Return (x, y) of the center of cell containing provided text 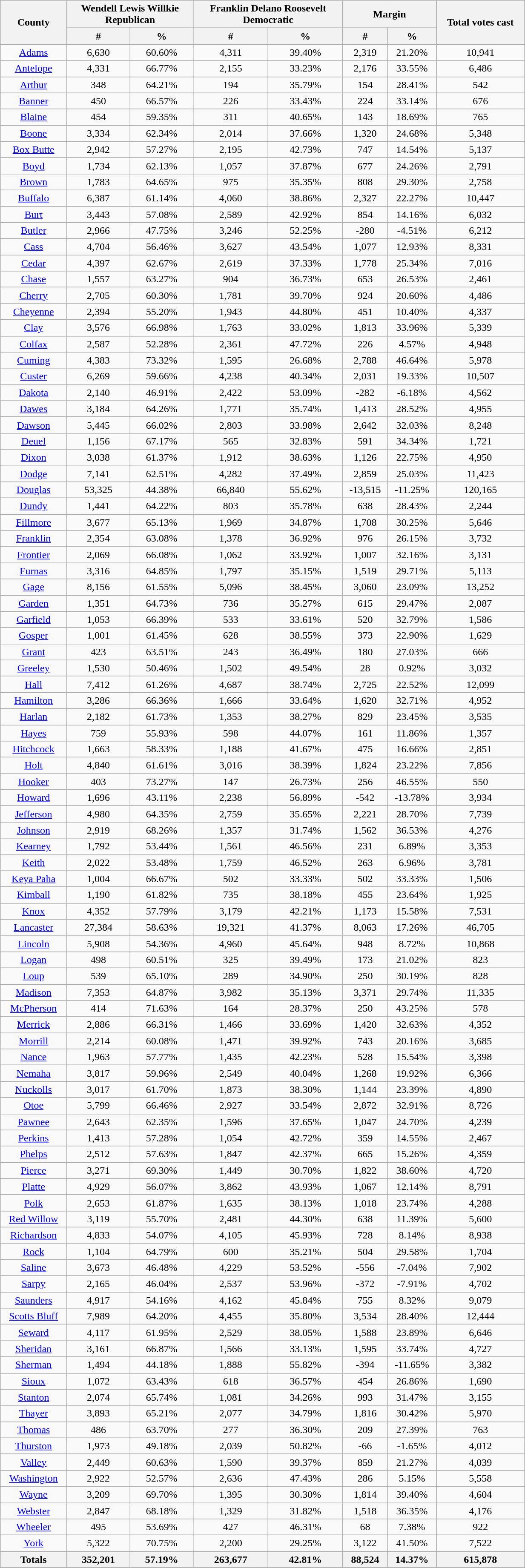
Harlan (34, 717)
147 (231, 782)
56.89% (306, 798)
1,792 (99, 846)
Buffalo (34, 198)
Washington (34, 1478)
32.83% (306, 441)
2,221 (365, 814)
4,917 (99, 1300)
30.42% (412, 1413)
47.72% (306, 344)
Dawes (34, 409)
64.65% (162, 182)
54.07% (162, 1235)
3,817 (99, 1073)
55.20% (162, 312)
1,067 (365, 1187)
2,014 (231, 133)
1,814 (365, 1494)
63.70% (162, 1430)
Cass (34, 247)
12.93% (412, 247)
4,486 (480, 295)
41.37% (306, 927)
8,248 (480, 425)
2,788 (365, 360)
44.30% (306, 1219)
38.45% (306, 587)
46.04% (162, 1284)
Webster (34, 1511)
Hall (34, 684)
Custer (34, 376)
42.23% (306, 1057)
7,522 (480, 1543)
450 (99, 101)
498 (99, 960)
1,813 (365, 328)
32.71% (412, 700)
68.18% (162, 1511)
Grant (34, 652)
-11.65% (412, 1365)
46.91% (162, 393)
66.77% (162, 69)
520 (365, 619)
65.13% (162, 522)
2,942 (99, 149)
5,096 (231, 587)
823 (480, 960)
67.17% (162, 441)
36.73% (306, 279)
37.65% (306, 1122)
2,847 (99, 1511)
43.54% (306, 247)
1,721 (480, 441)
2,803 (231, 425)
2,851 (480, 749)
64.85% (162, 571)
3,685 (480, 1041)
277 (231, 1430)
5,348 (480, 133)
55.70% (162, 1219)
286 (365, 1478)
765 (480, 117)
60.51% (162, 960)
3,286 (99, 700)
3,398 (480, 1057)
Franklin (34, 539)
311 (231, 117)
1,420 (365, 1025)
Brown (34, 182)
66.39% (162, 619)
Kearney (34, 846)
7,531 (480, 911)
11.39% (412, 1219)
1,395 (231, 1494)
628 (231, 636)
33.43% (306, 101)
1,062 (231, 555)
4,840 (99, 765)
38.63% (306, 457)
12,444 (480, 1316)
2,587 (99, 344)
615 (365, 603)
373 (365, 636)
Holt (34, 765)
922 (480, 1527)
19.33% (412, 376)
Nuckolls (34, 1089)
Jefferson (34, 814)
1,190 (99, 895)
34.90% (306, 976)
3,934 (480, 798)
Otoe (34, 1106)
22.90% (412, 636)
5,137 (480, 149)
1,001 (99, 636)
Platte (34, 1187)
3,271 (99, 1170)
-1.65% (412, 1446)
Scotts Bluff (34, 1316)
Polk (34, 1203)
62.34% (162, 133)
2,361 (231, 344)
Saunders (34, 1300)
Thurston (34, 1446)
4,012 (480, 1446)
3,131 (480, 555)
Garden (34, 603)
63.27% (162, 279)
33.96% (412, 328)
36.92% (306, 539)
-11.25% (412, 490)
14.54% (412, 149)
348 (99, 85)
829 (365, 717)
40.34% (306, 376)
29.74% (412, 992)
53.69% (162, 1527)
Cherry (34, 295)
578 (480, 1009)
1,320 (365, 133)
2,589 (231, 214)
4,952 (480, 700)
29.71% (412, 571)
3,119 (99, 1219)
Thayer (34, 1413)
27,384 (99, 927)
-394 (365, 1365)
1,562 (365, 830)
3,316 (99, 571)
32.91% (412, 1106)
53,325 (99, 490)
565 (231, 441)
4,337 (480, 312)
5,600 (480, 1219)
1,466 (231, 1025)
1,435 (231, 1057)
Sheridan (34, 1349)
38.05% (306, 1333)
38.27% (306, 717)
1,004 (99, 879)
29.47% (412, 603)
-6.18% (412, 393)
289 (231, 976)
Cedar (34, 263)
Blaine (34, 117)
58.33% (162, 749)
591 (365, 441)
6.96% (412, 863)
64.21% (162, 85)
Boyd (34, 166)
61.61% (162, 765)
8.14% (412, 1235)
5,558 (480, 1478)
352,201 (99, 1559)
53.48% (162, 863)
Dawson (34, 425)
30.70% (306, 1170)
1,007 (365, 555)
2,022 (99, 863)
4,833 (99, 1235)
38.60% (412, 1170)
7,856 (480, 765)
35.13% (306, 992)
46,705 (480, 927)
173 (365, 960)
8,726 (480, 1106)
30.19% (412, 976)
180 (365, 652)
58.63% (162, 927)
Loup (34, 976)
Dodge (34, 474)
1,561 (231, 846)
1,912 (231, 457)
803 (231, 506)
6,630 (99, 52)
Boone (34, 133)
3,677 (99, 522)
Wayne (34, 1494)
4,980 (99, 814)
10,447 (480, 198)
2,705 (99, 295)
3,038 (99, 457)
4,039 (480, 1462)
49.54% (306, 668)
23.09% (412, 587)
495 (99, 1527)
28.40% (412, 1316)
2,394 (99, 312)
Merrick (34, 1025)
29.30% (412, 182)
64.22% (162, 506)
2,165 (99, 1284)
1,763 (231, 328)
38.30% (306, 1089)
53.44% (162, 846)
475 (365, 749)
1,696 (99, 798)
2,327 (365, 198)
5,445 (99, 425)
55.82% (306, 1365)
15.54% (412, 1057)
2,467 (480, 1138)
20.16% (412, 1041)
57.79% (162, 911)
10,941 (480, 52)
8,331 (480, 247)
120,165 (480, 490)
Wheeler (34, 1527)
2,481 (231, 1219)
2,643 (99, 1122)
8,156 (99, 587)
61.70% (162, 1089)
59.66% (162, 376)
2,922 (99, 1478)
6,032 (480, 214)
4,117 (99, 1333)
28.52% (412, 409)
4,890 (480, 1089)
Keith (34, 863)
143 (365, 117)
2,449 (99, 1462)
1,816 (365, 1413)
Hooker (34, 782)
3,161 (99, 1349)
61.37% (162, 457)
35.27% (306, 603)
62.67% (162, 263)
728 (365, 1235)
2,759 (231, 814)
65.10% (162, 976)
Seward (34, 1333)
7,141 (99, 474)
1,471 (231, 1041)
49.18% (162, 1446)
2,195 (231, 149)
1,126 (365, 457)
359 (365, 1138)
14.37% (412, 1559)
35.35% (306, 182)
993 (365, 1397)
4,455 (231, 1316)
34.79% (306, 1413)
Clay (34, 328)
542 (480, 85)
7.38% (412, 1527)
1,188 (231, 749)
46.48% (162, 1268)
38.18% (306, 895)
York (34, 1543)
-4.51% (412, 231)
66.46% (162, 1106)
4,702 (480, 1284)
Gage (34, 587)
3,122 (365, 1543)
5,113 (480, 571)
18.69% (412, 117)
37.33% (306, 263)
4,929 (99, 1187)
1,663 (99, 749)
1,530 (99, 668)
41.50% (412, 1543)
5.15% (412, 1478)
39.37% (306, 1462)
975 (231, 182)
33.14% (412, 101)
61.87% (162, 1203)
1,081 (231, 1397)
4,960 (231, 943)
36.30% (306, 1430)
600 (231, 1251)
Thomas (34, 1430)
2,927 (231, 1106)
3,060 (365, 587)
1,969 (231, 522)
1,268 (365, 1073)
3,184 (99, 409)
2,758 (480, 182)
62.51% (162, 474)
47.43% (306, 1478)
256 (365, 782)
451 (365, 312)
2,031 (365, 376)
1,824 (365, 765)
1,351 (99, 603)
1,690 (480, 1381)
1,077 (365, 247)
2,886 (99, 1025)
63.51% (162, 652)
3,627 (231, 247)
Fillmore (34, 522)
62.35% (162, 1122)
37.87% (306, 166)
550 (480, 782)
2,859 (365, 474)
Deuel (34, 441)
3,862 (231, 1187)
42.73% (306, 149)
2,872 (365, 1106)
2,244 (480, 506)
88,524 (365, 1559)
3,732 (480, 539)
29.25% (306, 1543)
3,246 (231, 231)
325 (231, 960)
2,074 (99, 1397)
854 (365, 214)
4,687 (231, 684)
6,646 (480, 1333)
Knox (34, 911)
4,311 (231, 52)
36.53% (412, 830)
29.58% (412, 1251)
1,449 (231, 1170)
28 (365, 668)
4,950 (480, 457)
65.21% (162, 1413)
455 (365, 895)
46.55% (412, 782)
Antelope (34, 69)
64.87% (162, 992)
County (34, 22)
209 (365, 1430)
Greeley (34, 668)
1,329 (231, 1511)
Richardson (34, 1235)
44.38% (162, 490)
Sarpy (34, 1284)
4,383 (99, 360)
42.37% (306, 1154)
808 (365, 182)
1,783 (99, 182)
1,925 (480, 895)
35.21% (306, 1251)
Garfield (34, 619)
Morrill (34, 1041)
224 (365, 101)
859 (365, 1462)
2,238 (231, 798)
35.79% (306, 85)
Sherman (34, 1365)
24.26% (412, 166)
2,461 (480, 279)
8,938 (480, 1235)
2,422 (231, 393)
35.74% (306, 409)
14.55% (412, 1138)
60.63% (162, 1462)
5,646 (480, 522)
4,229 (231, 1268)
22.52% (412, 684)
4,359 (480, 1154)
61.26% (162, 684)
69.70% (162, 1494)
33.02% (306, 328)
25.34% (412, 263)
64.35% (162, 814)
4,331 (99, 69)
161 (365, 733)
33.23% (306, 69)
3,576 (99, 328)
2,512 (99, 1154)
38.86% (306, 198)
40.04% (306, 1073)
Nemaha (34, 1073)
45.84% (306, 1300)
6.89% (412, 846)
1,771 (231, 409)
1,018 (365, 1203)
68.26% (162, 830)
4,176 (480, 1511)
2,549 (231, 1073)
Gosper (34, 636)
40.65% (306, 117)
2,176 (365, 69)
23.74% (412, 1203)
41.67% (306, 749)
70.75% (162, 1543)
66.36% (162, 700)
1,353 (231, 717)
1,759 (231, 863)
63.08% (162, 539)
0.92% (412, 668)
4,955 (480, 409)
4,288 (480, 1203)
1,590 (231, 1462)
6,387 (99, 198)
2,725 (365, 684)
52.28% (162, 344)
3,534 (365, 1316)
28.37% (306, 1009)
54.36% (162, 943)
42.72% (306, 1138)
57.08% (162, 214)
-13.78% (412, 798)
26.68% (306, 360)
44.07% (306, 733)
34.34% (412, 441)
27.39% (412, 1430)
653 (365, 279)
23.39% (412, 1089)
12,099 (480, 684)
61.45% (162, 636)
Total votes cast (480, 22)
22.27% (412, 198)
11,423 (480, 474)
1,888 (231, 1365)
61.82% (162, 895)
2,319 (365, 52)
62.13% (162, 166)
56.07% (162, 1187)
-280 (365, 231)
4,276 (480, 830)
4.57% (412, 344)
4,060 (231, 198)
4,562 (480, 393)
1,778 (365, 263)
11.86% (412, 733)
21.20% (412, 52)
4,105 (231, 1235)
Cheyenne (34, 312)
-556 (365, 1268)
Dixon (34, 457)
8,063 (365, 927)
Phelps (34, 1154)
60.60% (162, 52)
743 (365, 1041)
6,366 (480, 1073)
46.31% (306, 1527)
10,868 (480, 943)
66.98% (162, 328)
7,989 (99, 1316)
35.15% (306, 571)
403 (99, 782)
1,104 (99, 1251)
3,382 (480, 1365)
763 (480, 1430)
Hayes (34, 733)
1,566 (231, 1349)
Box Butte (34, 149)
598 (231, 733)
Red Willow (34, 1219)
164 (231, 1009)
231 (365, 846)
28.43% (412, 506)
1,173 (365, 911)
1,666 (231, 700)
6,212 (480, 231)
31.74% (306, 830)
1,518 (365, 1511)
66,840 (231, 490)
30.30% (306, 1494)
1,963 (99, 1057)
38.39% (306, 765)
16.66% (412, 749)
7,016 (480, 263)
21.02% (412, 960)
Margin (390, 14)
8.72% (412, 943)
Douglas (34, 490)
759 (99, 733)
904 (231, 279)
52.57% (162, 1478)
-13,515 (365, 490)
1,847 (231, 1154)
23.89% (412, 1333)
2,966 (99, 231)
4,162 (231, 1300)
Lincoln (34, 943)
28.70% (412, 814)
73.32% (162, 360)
4,704 (99, 247)
263 (365, 863)
1,047 (365, 1122)
154 (365, 85)
33.54% (306, 1106)
66.67% (162, 879)
Nance (34, 1057)
3,353 (480, 846)
7,902 (480, 1268)
23.64% (412, 895)
10,507 (480, 376)
36.49% (306, 652)
17.26% (412, 927)
665 (365, 1154)
194 (231, 85)
52.25% (306, 231)
60.08% (162, 1041)
423 (99, 652)
Furnas (34, 571)
37.66% (306, 133)
3,982 (231, 992)
56.46% (162, 247)
1,053 (99, 619)
2,354 (99, 539)
2,140 (99, 393)
1,781 (231, 295)
6,269 (99, 376)
486 (99, 1430)
1,519 (365, 571)
2,653 (99, 1203)
-66 (365, 1446)
5,799 (99, 1106)
35.65% (306, 814)
7,353 (99, 992)
-372 (365, 1284)
1,797 (231, 571)
33.13% (306, 1349)
46.64% (412, 360)
2,919 (99, 830)
735 (231, 895)
43.11% (162, 798)
3,893 (99, 1413)
1,502 (231, 668)
6,486 (480, 69)
32.03% (412, 425)
2,039 (231, 1446)
676 (480, 101)
3,371 (365, 992)
5,908 (99, 943)
15.58% (412, 911)
924 (365, 295)
26.53% (412, 279)
32.79% (412, 619)
37.49% (306, 474)
11,335 (480, 992)
2,077 (231, 1413)
Johnson (34, 830)
427 (231, 1527)
Rock (34, 1251)
Saline (34, 1268)
1,586 (480, 619)
1,441 (99, 506)
54.16% (162, 1300)
Adams (34, 52)
2,087 (480, 603)
19.92% (412, 1073)
38.74% (306, 684)
948 (365, 943)
32.16% (412, 555)
2,155 (231, 69)
1,072 (99, 1381)
3,179 (231, 911)
42.92% (306, 214)
45.64% (306, 943)
3,443 (99, 214)
59.96% (162, 1073)
57.19% (162, 1559)
-7.04% (412, 1268)
504 (365, 1251)
53.09% (306, 393)
1,506 (480, 879)
64.79% (162, 1251)
Wendell Lewis WillkieRepublican (130, 14)
61.95% (162, 1333)
3,535 (480, 717)
976 (365, 539)
Madison (34, 992)
Pierce (34, 1170)
4,727 (480, 1349)
45.93% (306, 1235)
33.74% (412, 1349)
26.73% (306, 782)
2,214 (99, 1041)
31.82% (306, 1511)
618 (231, 1381)
Howard (34, 798)
73.27% (162, 782)
2,182 (99, 717)
666 (480, 652)
65.74% (162, 1397)
61.14% (162, 198)
34.26% (306, 1397)
33.98% (306, 425)
66.31% (162, 1025)
35.80% (306, 1316)
Frontier (34, 555)
736 (231, 603)
1,494 (99, 1365)
63.43% (162, 1381)
533 (231, 619)
528 (365, 1057)
4,604 (480, 1494)
4,948 (480, 344)
Franklin Delano RooseveltDemocratic (268, 14)
64.20% (162, 1316)
60.30% (162, 295)
39.49% (306, 960)
14.16% (412, 214)
Dundy (34, 506)
24.68% (412, 133)
33.69% (306, 1025)
Lancaster (34, 927)
Colfax (34, 344)
26.86% (412, 1381)
15.26% (412, 1154)
Kimball (34, 895)
8.32% (412, 1300)
26.15% (412, 539)
1,156 (99, 441)
43.25% (412, 1009)
677 (365, 166)
5,322 (99, 1543)
1,943 (231, 312)
30.25% (412, 522)
1,973 (99, 1446)
64.26% (162, 409)
1,057 (231, 166)
1,734 (99, 166)
53.96% (306, 1284)
39.70% (306, 295)
Keya Paha (34, 879)
1,873 (231, 1089)
4,720 (480, 1170)
66.08% (162, 555)
1,620 (365, 700)
7,739 (480, 814)
50.46% (162, 668)
539 (99, 976)
2,537 (231, 1284)
55.93% (162, 733)
23.22% (412, 765)
44.80% (306, 312)
Perkins (34, 1138)
Valley (34, 1462)
4,239 (480, 1122)
69.30% (162, 1170)
3,781 (480, 863)
Burt (34, 214)
747 (365, 149)
21.27% (412, 1462)
66.57% (162, 101)
1,588 (365, 1333)
3,673 (99, 1268)
66.02% (162, 425)
4,397 (99, 263)
68 (365, 1527)
-7.91% (412, 1284)
McPherson (34, 1009)
2,529 (231, 1333)
33.55% (412, 69)
1,708 (365, 522)
1,144 (365, 1089)
47.75% (162, 231)
-282 (365, 393)
46.52% (306, 863)
2,200 (231, 1543)
43.93% (306, 1187)
10.40% (412, 312)
1,378 (231, 539)
28.41% (412, 85)
33.64% (306, 700)
36.57% (306, 1381)
57.27% (162, 149)
27.03% (412, 652)
36.35% (412, 1511)
1,822 (365, 1170)
1,557 (99, 279)
Hitchcock (34, 749)
414 (99, 1009)
20.60% (412, 295)
33.92% (306, 555)
Cuming (34, 360)
24.70% (412, 1122)
Chase (34, 279)
25.03% (412, 474)
3,032 (480, 668)
2,619 (231, 263)
57.63% (162, 1154)
53.52% (306, 1268)
5,339 (480, 328)
3,209 (99, 1494)
Banner (34, 101)
2,642 (365, 425)
44.18% (162, 1365)
71.63% (162, 1009)
8,791 (480, 1187)
7,412 (99, 684)
19,321 (231, 927)
2,636 (231, 1478)
23.45% (412, 717)
-542 (365, 798)
3,017 (99, 1089)
828 (480, 976)
5,970 (480, 1413)
39.92% (306, 1041)
Sioux (34, 1381)
13,252 (480, 587)
1,596 (231, 1122)
5,978 (480, 360)
61.55% (162, 587)
61.73% (162, 717)
50.82% (306, 1446)
66.87% (162, 1349)
34.87% (306, 522)
9,079 (480, 1300)
4,282 (231, 474)
1,629 (480, 636)
32.63% (412, 1025)
615,878 (480, 1559)
Arthur (34, 85)
Dakota (34, 393)
12.14% (412, 1187)
2,791 (480, 166)
57.77% (162, 1057)
1,054 (231, 1138)
Stanton (34, 1397)
3,334 (99, 133)
33.61% (306, 619)
1,704 (480, 1251)
35.78% (306, 506)
57.28% (162, 1138)
1,635 (231, 1203)
Butler (34, 231)
55.62% (306, 490)
263,677 (231, 1559)
3,016 (231, 765)
3,155 (480, 1397)
38.55% (306, 636)
38.13% (306, 1203)
243 (231, 652)
755 (365, 1300)
59.35% (162, 117)
64.73% (162, 603)
42.81% (306, 1559)
Hamilton (34, 700)
Totals (34, 1559)
2,069 (99, 555)
46.56% (306, 846)
31.47% (412, 1397)
Logan (34, 960)
Pawnee (34, 1122)
42.21% (306, 911)
22.75% (412, 457)
4,238 (231, 376)
